Identify which cell holds the provided text, then report its (X, Y) central coordinate. 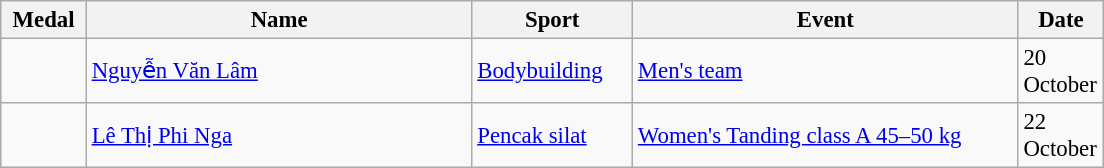
Pencak silat (552, 136)
Lê Thị Phi Nga (279, 136)
Event (826, 20)
20 October (1061, 72)
Women's Tanding class A 45–50 kg (826, 136)
Medal (44, 20)
Sport (552, 20)
Date (1061, 20)
Men's team (826, 72)
22 October (1061, 136)
Name (279, 20)
Nguyễn Văn Lâm (279, 72)
Bodybuilding (552, 72)
